Output the (X, Y) coordinate of the center of the cell containing the given text.  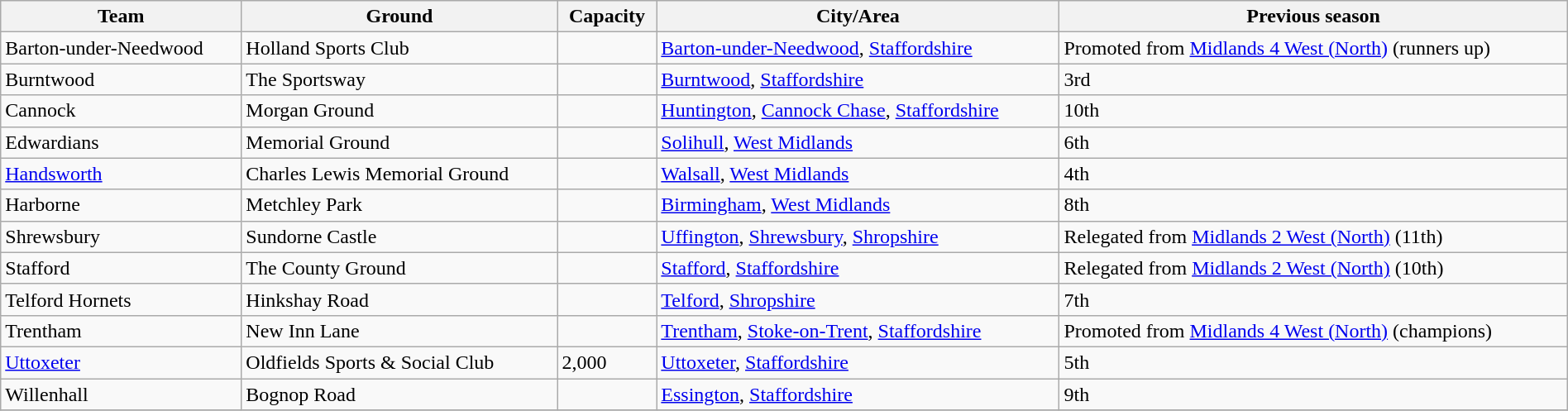
Stafford, Staffordshire (858, 268)
Promoted from Midlands 4 West (North) (champions) (1313, 331)
Previous season (1313, 17)
Handsworth (121, 174)
Trentham, Stoke-on-Trent, Staffordshire (858, 331)
Relegated from Midlands 2 West (North) (11th) (1313, 237)
New Inn Lane (399, 331)
Barton-under-Needwood (121, 48)
Essington, Staffordshire (858, 394)
2,000 (607, 362)
Ground (399, 17)
The County Ground (399, 268)
Oldfields Sports & Social Club (399, 362)
Edwardians (121, 142)
Birmingham, West Midlands (858, 205)
5th (1313, 362)
Promoted from Midlands 4 West (North) (runners up) (1313, 48)
10th (1313, 111)
Metchley Park (399, 205)
Harborne (121, 205)
Telford Hornets (121, 299)
Huntington, Cannock Chase, Staffordshire (858, 111)
Walsall, West Midlands (858, 174)
Telford, Shropshire (858, 299)
Charles Lewis Memorial Ground (399, 174)
City/Area (858, 17)
Sundorne Castle (399, 237)
Uttoxeter, Staffordshire (858, 362)
Capacity (607, 17)
Holland Sports Club (399, 48)
Team (121, 17)
Hinkshay Road (399, 299)
Morgan Ground (399, 111)
Memorial Ground (399, 142)
4th (1313, 174)
8th (1313, 205)
The Sportsway (399, 79)
Uffington, Shrewsbury, Shropshire (858, 237)
Cannock (121, 111)
7th (1313, 299)
Willenhall (121, 394)
Uttoxeter (121, 362)
Relegated from Midlands 2 West (North) (10th) (1313, 268)
6th (1313, 142)
3rd (1313, 79)
Shrewsbury (121, 237)
Barton-under-Needwood, Staffordshire (858, 48)
9th (1313, 394)
Solihull, West Midlands (858, 142)
Trentham (121, 331)
Burntwood (121, 79)
Burntwood, Staffordshire (858, 79)
Bognop Road (399, 394)
Stafford (121, 268)
